Return the [X, Y] coordinate for the center point of the cell that contains the specified text.  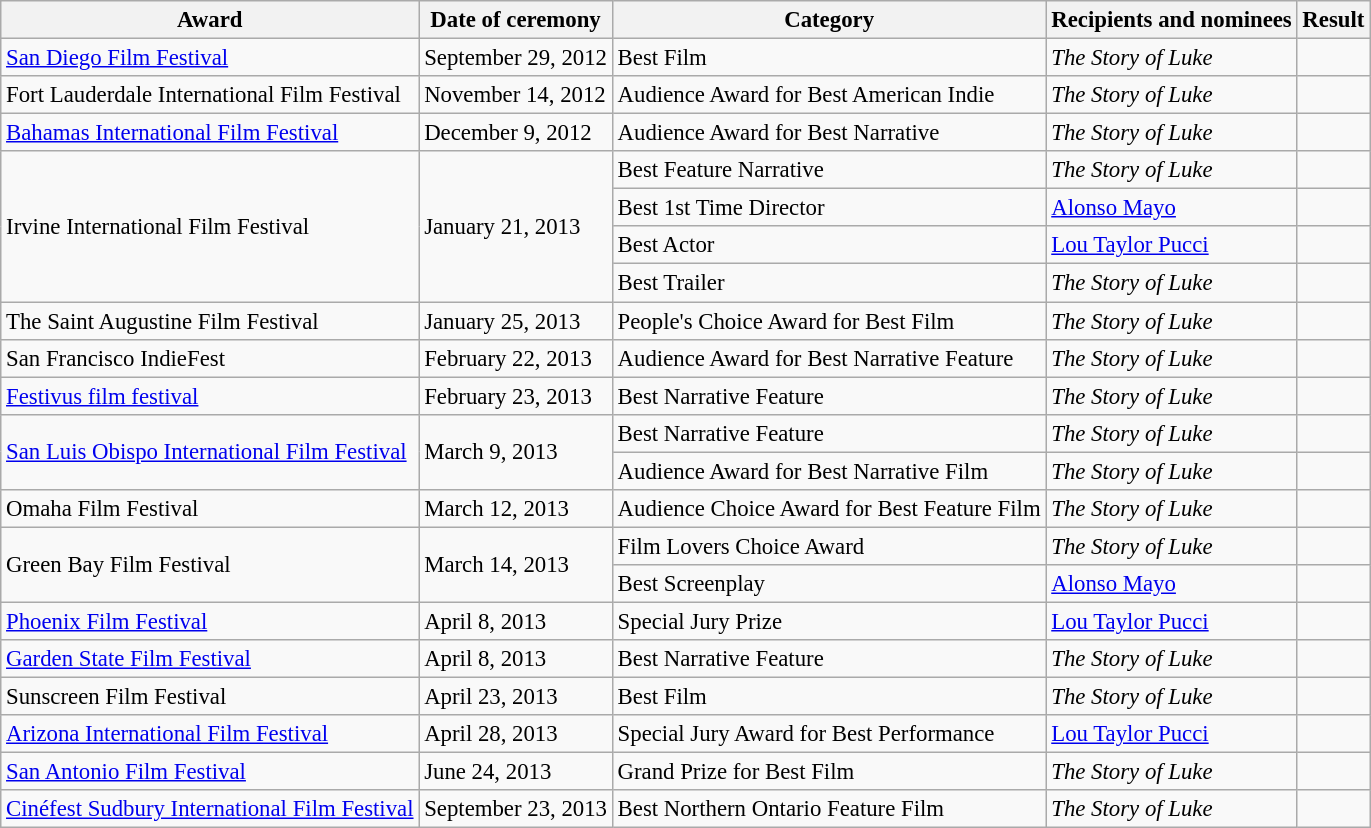
November 14, 2012 [516, 95]
Date of ceremony [516, 20]
The Saint Augustine Film Festival [210, 321]
January 25, 2013 [516, 321]
Best Actor [829, 245]
Garden State Film Festival [210, 659]
Cinéfest Sudbury International Film Festival [210, 809]
June 24, 2013 [516, 772]
March 12, 2013 [516, 509]
September 23, 2013 [516, 809]
Phoenix Film Festival [210, 621]
March 9, 2013 [516, 452]
Special Jury Award for Best Performance [829, 734]
February 22, 2013 [516, 358]
Arizona International Film Festival [210, 734]
Result [1334, 20]
Film Lovers Choice Award [829, 546]
Special Jury Prize [829, 621]
January 21, 2013 [516, 226]
San Antonio Film Festival [210, 772]
Best Feature Narrative [829, 170]
Audience Award for Best American Indie [829, 95]
San Luis Obispo International Film Festival [210, 452]
Audience Award for Best Narrative Film [829, 471]
Green Bay Film Festival [210, 564]
Irvine International Film Festival [210, 226]
Award [210, 20]
Recipients and nominees [1172, 20]
San Francisco IndieFest [210, 358]
Grand Prize for Best Film [829, 772]
March 14, 2013 [516, 564]
People's Choice Award for Best Film [829, 321]
April 28, 2013 [516, 734]
Best Northern Ontario Feature Film [829, 809]
Audience Award for Best Narrative [829, 133]
Audience Award for Best Narrative Feature [829, 358]
Best Screenplay [829, 584]
December 9, 2012 [516, 133]
Best 1st Time Director [829, 208]
February 23, 2013 [516, 396]
Best Trailer [829, 283]
September 29, 2012 [516, 58]
Category [829, 20]
Bahamas International Film Festival [210, 133]
Audience Choice Award for Best Feature Film [829, 509]
San Diego Film Festival [210, 58]
April 23, 2013 [516, 697]
Fort Lauderdale International Film Festival [210, 95]
Omaha Film Festival [210, 509]
Festivus film festival [210, 396]
Sunscreen Film Festival [210, 697]
